For the text-containing cell, return its midpoint in (x, y) coordinate format. 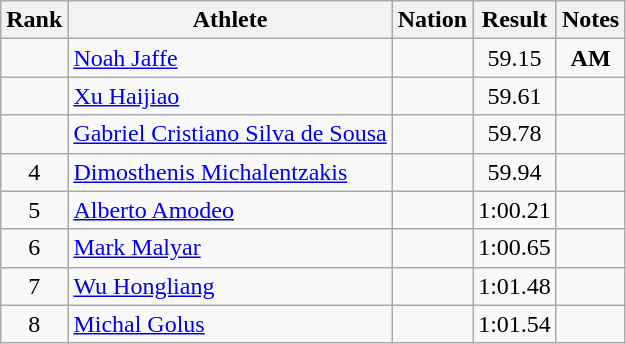
59.94 (515, 172)
Athlete (230, 20)
Xu Haijiao (230, 96)
Alberto Amodeo (230, 210)
6 (34, 248)
59.61 (515, 96)
Gabriel Cristiano Silva de Sousa (230, 134)
59.15 (515, 58)
5 (34, 210)
Dimosthenis Michalentzakis (230, 172)
Noah Jaffe (230, 58)
Nation (432, 20)
Wu Hongliang (230, 286)
Rank (34, 20)
1:01.48 (515, 286)
Michal Golus (230, 324)
Mark Malyar (230, 248)
Notes (590, 20)
1:01.54 (515, 324)
1:00.21 (515, 210)
59.78 (515, 134)
4 (34, 172)
AM (590, 58)
7 (34, 286)
Result (515, 20)
1:00.65 (515, 248)
8 (34, 324)
